Return the [X, Y] coordinate for the center point of the cell that contains the specified text.  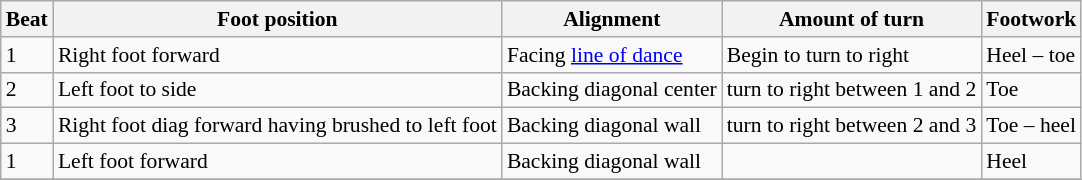
Toe – heel [1031, 126]
turn to right between 2 and 3 [852, 126]
2 [27, 90]
Facing line of dance [612, 55]
Amount of turn [852, 19]
Toe [1031, 90]
Backing diagonal center [612, 90]
Footwork [1031, 19]
Left foot forward [278, 162]
Beat [27, 19]
Heel [1031, 162]
3 [27, 126]
Right foot forward [278, 55]
Heel – toe [1031, 55]
turn to right between 1 and 2 [852, 90]
Alignment [612, 19]
Right foot diag forward having brushed to left foot [278, 126]
Left foot to side [278, 90]
Foot position [278, 19]
Begin to turn to right [852, 55]
